Detect which cell encompasses the target text, then output its [x, y] center coordinate. 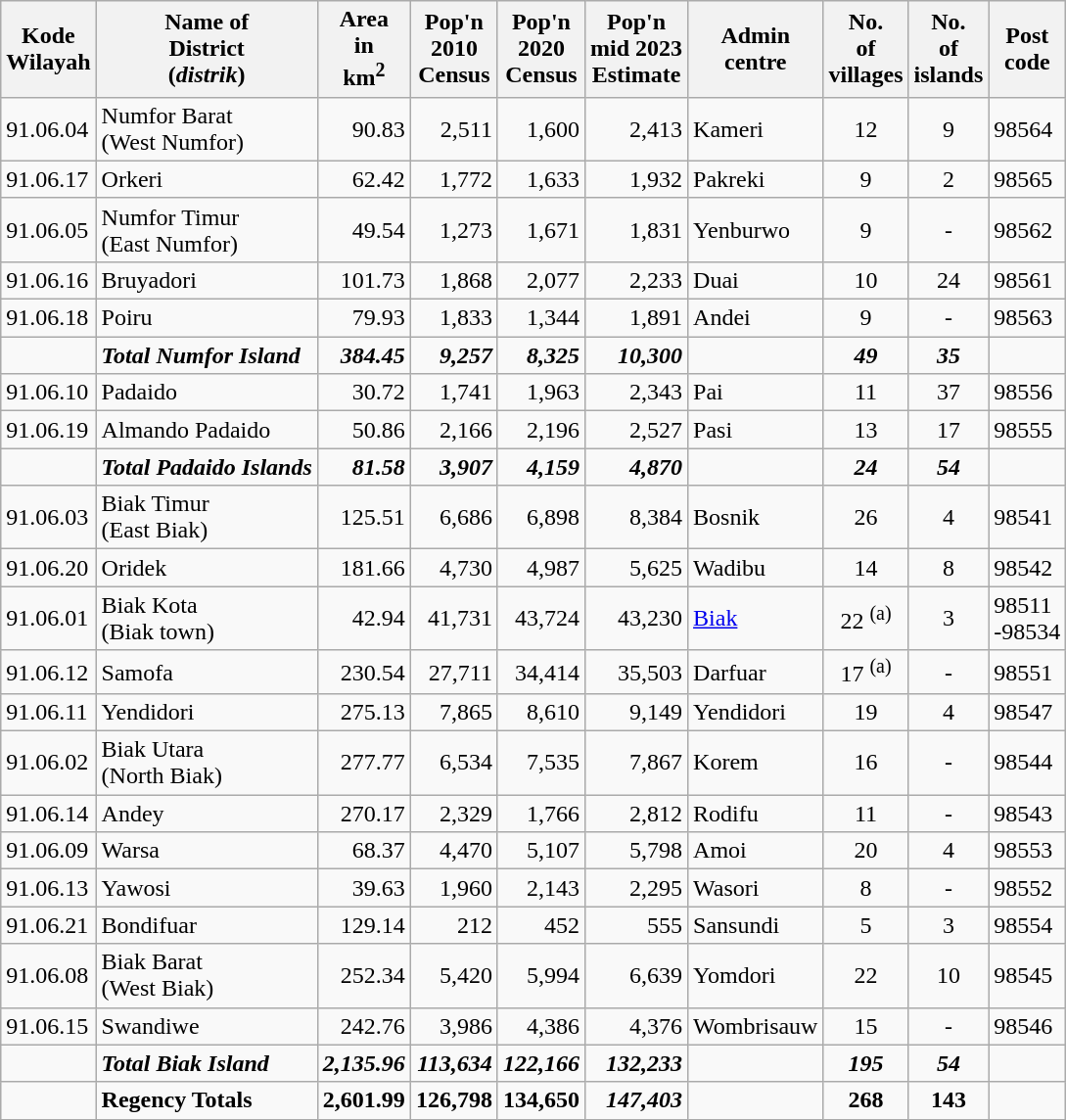
Pasi [756, 430]
Swandiwe [207, 1026]
Area inkm2 [364, 49]
Pakreki [756, 179]
275.13 [364, 713]
Duai [756, 280]
98562 [1028, 229]
4,730 [454, 568]
5,994 [540, 975]
27,711 [454, 672]
1,868 [454, 280]
91.06.12 [49, 672]
98551 [1028, 672]
98545 [1028, 975]
Andey [207, 814]
7,865 [454, 713]
17 [949, 430]
2,329 [454, 814]
43,724 [540, 619]
Kameri [756, 129]
2,511 [454, 129]
2,077 [540, 280]
2,413 [636, 129]
1,273 [454, 229]
6,898 [540, 517]
22 [865, 975]
Bondifuar [207, 925]
147,403 [636, 1100]
Rodifu [756, 814]
195 [865, 1063]
Biak Utara (North Biak) [207, 764]
13 [865, 430]
91.06.09 [49, 851]
Biak [756, 619]
212 [454, 925]
91.06.04 [49, 129]
122,166 [540, 1063]
20 [865, 851]
Pai [756, 393]
Padaido [207, 393]
91.06.03 [49, 517]
4,376 [636, 1026]
4,159 [540, 467]
91.06.19 [49, 430]
384.45 [364, 355]
35,503 [636, 672]
10,300 [636, 355]
Kode Wilayah [49, 49]
Wombrisauw [756, 1026]
3,907 [454, 467]
2,233 [636, 280]
37 [949, 393]
5,420 [454, 975]
91.06.14 [49, 814]
Pop'n 2010Census [454, 49]
134,650 [540, 1100]
4,987 [540, 568]
143 [949, 1100]
1,963 [540, 393]
Orkeri [207, 179]
268 [865, 1100]
98565 [1028, 179]
49 [865, 355]
19 [865, 713]
Sansundi [756, 925]
113,634 [454, 1063]
Regency Totals [207, 1100]
26 [865, 517]
Poiru [207, 318]
7,867 [636, 764]
68.37 [364, 851]
98561 [1028, 280]
17 (a) [865, 672]
9,257 [454, 355]
3,986 [454, 1026]
98541 [1028, 517]
98546 [1028, 1026]
98563 [1028, 318]
7,535 [540, 764]
91.06.11 [49, 713]
41,731 [454, 619]
Andei [756, 318]
1,344 [540, 318]
50.86 [364, 430]
1,833 [454, 318]
6,534 [454, 764]
Pop'n mid 2023Estimate [636, 49]
98511-98534 [1028, 619]
12 [865, 129]
62.42 [364, 179]
91.06.10 [49, 393]
22 (a) [865, 619]
Numfor Barat (West Numfor) [207, 129]
91.06.18 [49, 318]
4,870 [636, 467]
98564 [1028, 129]
91.06.02 [49, 764]
230.54 [364, 672]
16 [865, 764]
Biak Barat (West Biak) [207, 975]
98553 [1028, 851]
90.83 [364, 129]
91.06.13 [49, 888]
Samofa [207, 672]
8,325 [540, 355]
91.06.08 [49, 975]
242.76 [364, 1026]
252.34 [364, 975]
91.06.21 [49, 925]
6,639 [636, 975]
Oridek [207, 568]
42.94 [364, 619]
Wadibu [756, 568]
5,107 [540, 851]
98542 [1028, 568]
2,166 [454, 430]
452 [540, 925]
132,233 [636, 1063]
1,671 [540, 229]
125.51 [364, 517]
1,600 [540, 129]
270.17 [364, 814]
Pop'n 2020Census [540, 49]
4,470 [454, 851]
1,831 [636, 229]
555 [636, 925]
2,527 [636, 430]
14 [865, 568]
98554 [1028, 925]
Bosnik [756, 517]
91.06.17 [49, 179]
98543 [1028, 814]
98544 [1028, 764]
Korem [756, 764]
2,343 [636, 393]
Warsa [207, 851]
Wasori [756, 888]
91.06.05 [49, 229]
98555 [1028, 430]
30.72 [364, 393]
5,625 [636, 568]
Total Padaido Islands [207, 467]
Amoi [756, 851]
98556 [1028, 393]
1,766 [540, 814]
126,798 [454, 1100]
8,610 [540, 713]
98547 [1028, 713]
1,633 [540, 179]
6,686 [454, 517]
1,741 [454, 393]
91.06.01 [49, 619]
Almando Padaido [207, 430]
8,384 [636, 517]
9,149 [636, 713]
98552 [1028, 888]
35 [949, 355]
Yenburwo [756, 229]
43,230 [636, 619]
5,798 [636, 851]
1,960 [454, 888]
91.06.20 [49, 568]
2,135.96 [364, 1063]
Name ofDistrict(distrik) [207, 49]
1,932 [636, 179]
Bruyadori [207, 280]
1,772 [454, 179]
79.93 [364, 318]
49.54 [364, 229]
Biak Timur (East Biak) [207, 517]
91.06.16 [49, 280]
91.06.15 [49, 1026]
2,295 [636, 888]
129.14 [364, 925]
Biak Kota (Biak town) [207, 619]
39.63 [364, 888]
5 [865, 925]
Darfuar [756, 672]
15 [865, 1026]
No.ofislands [949, 49]
Postcode [1028, 49]
Yomdori [756, 975]
4,386 [540, 1026]
Yawosi [207, 888]
1,891 [636, 318]
Total Biak Island [207, 1063]
34,414 [540, 672]
No.ofvillages [865, 49]
2 [949, 179]
Admin centre [756, 49]
Numfor Timur (East Numfor) [207, 229]
81.58 [364, 467]
277.77 [364, 764]
2,196 [540, 430]
2,812 [636, 814]
101.73 [364, 280]
Total Numfor Island [207, 355]
2,601.99 [364, 1100]
2,143 [540, 888]
181.66 [364, 568]
